Return (X, Y) of the center of cell containing provided text 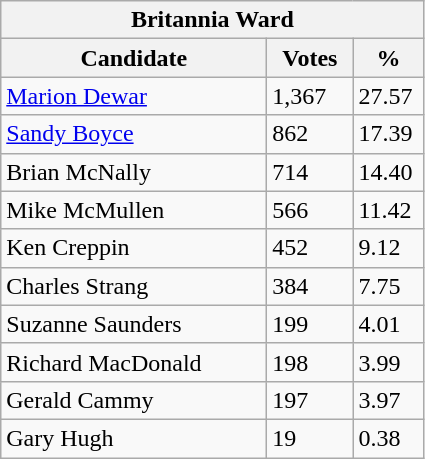
714 (310, 172)
Britannia Ward (212, 20)
1,367 (310, 96)
Richard MacDonald (134, 362)
Charles Strang (134, 286)
199 (310, 324)
11.42 (388, 210)
Ken Creppin (134, 248)
19 (310, 438)
14.40 (388, 172)
Gerald Cammy (134, 400)
4.01 (388, 324)
384 (310, 286)
Votes (310, 58)
3.97 (388, 400)
Sandy Boyce (134, 134)
9.12 (388, 248)
862 (310, 134)
197 (310, 400)
3.99 (388, 362)
Suzanne Saunders (134, 324)
452 (310, 248)
Candidate (134, 58)
Marion Dewar (134, 96)
% (388, 58)
27.57 (388, 96)
Gary Hugh (134, 438)
Brian McNally (134, 172)
198 (310, 362)
7.75 (388, 286)
17.39 (388, 134)
Mike McMullen (134, 210)
566 (310, 210)
0.38 (388, 438)
